Locate the cell with the specified text and output its (x, y) center coordinate. 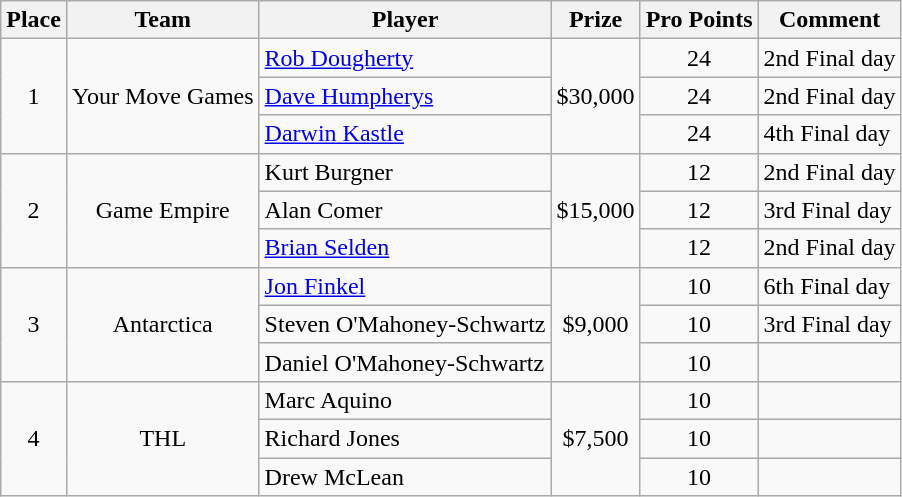
Pro Points (699, 20)
1 (34, 96)
Comment (830, 20)
$30,000 (596, 96)
Steven O'Mahoney-Schwartz (405, 324)
4th Final day (830, 134)
Your Move Games (162, 96)
6th Final day (830, 286)
Game Empire (162, 210)
$7,500 (596, 438)
Player (405, 20)
Marc Aquino (405, 400)
Rob Dougherty (405, 58)
Dave Humpherys (405, 96)
Antarctica (162, 324)
Brian Selden (405, 248)
Team (162, 20)
Daniel O'Mahoney-Schwartz (405, 362)
4 (34, 438)
Richard Jones (405, 438)
Darwin Kastle (405, 134)
Drew McLean (405, 477)
Jon Finkel (405, 286)
Alan Comer (405, 210)
THL (162, 438)
Kurt Burgner (405, 172)
$9,000 (596, 324)
Place (34, 20)
3 (34, 324)
$15,000 (596, 210)
2 (34, 210)
Prize (596, 20)
